Find where the given text appears and provide that cell's center as [x, y] coordinate. 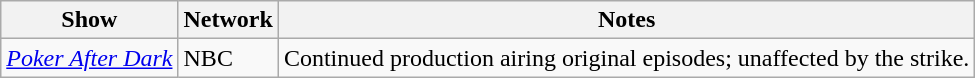
Poker After Dark [90, 58]
Network [228, 20]
Continued production airing original episodes; unaffected by the strike. [626, 58]
NBC [228, 58]
Notes [626, 20]
Show [90, 20]
